From the cell containing the given text, extract its center point as [x, y] coordinate. 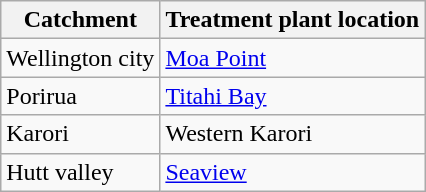
Seaview [292, 172]
Porirua [80, 96]
Hutt valley [80, 172]
Catchment [80, 20]
Wellington city [80, 58]
Titahi Bay [292, 96]
Western Karori [292, 134]
Treatment plant location [292, 20]
Moa Point [292, 58]
Karori [80, 134]
